Capture the cell that displays the provided text and extract its (X, Y) central coordinate. 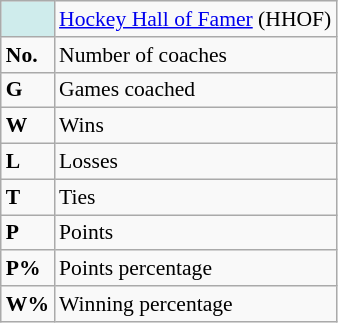
Wins (195, 126)
Points percentage (195, 269)
P (28, 233)
Number of coaches (195, 55)
P% (28, 269)
No. (28, 55)
T (28, 197)
L (28, 162)
Losses (195, 162)
G (28, 90)
Winning percentage (195, 304)
Hockey Hall of Famer (HHOF) (195, 19)
W (28, 126)
Games coached (195, 90)
Points (195, 233)
Ties (195, 197)
W% (28, 304)
